For the text-containing cell, return its midpoint in (x, y) coordinate format. 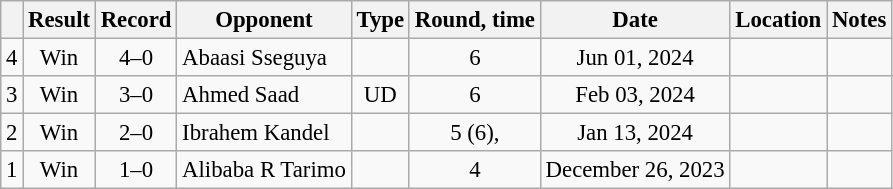
December 26, 2023 (635, 170)
Opponent (264, 20)
2 (12, 133)
Abaasi Sseguya (264, 58)
Round, time (474, 20)
4–0 (136, 58)
Feb 03, 2024 (635, 95)
Location (778, 20)
1–0 (136, 170)
2–0 (136, 133)
Alibaba R Tarimo (264, 170)
3–0 (136, 95)
Notes (860, 20)
Ibrahem Kandel (264, 133)
Jun 01, 2024 (635, 58)
Record (136, 20)
UD (380, 95)
Ahmed Saad (264, 95)
Type (380, 20)
5 (6), (474, 133)
Date (635, 20)
1 (12, 170)
3 (12, 95)
Jan 13, 2024 (635, 133)
Result (60, 20)
